Detect which cell encompasses the target text, then output its (X, Y) center coordinate. 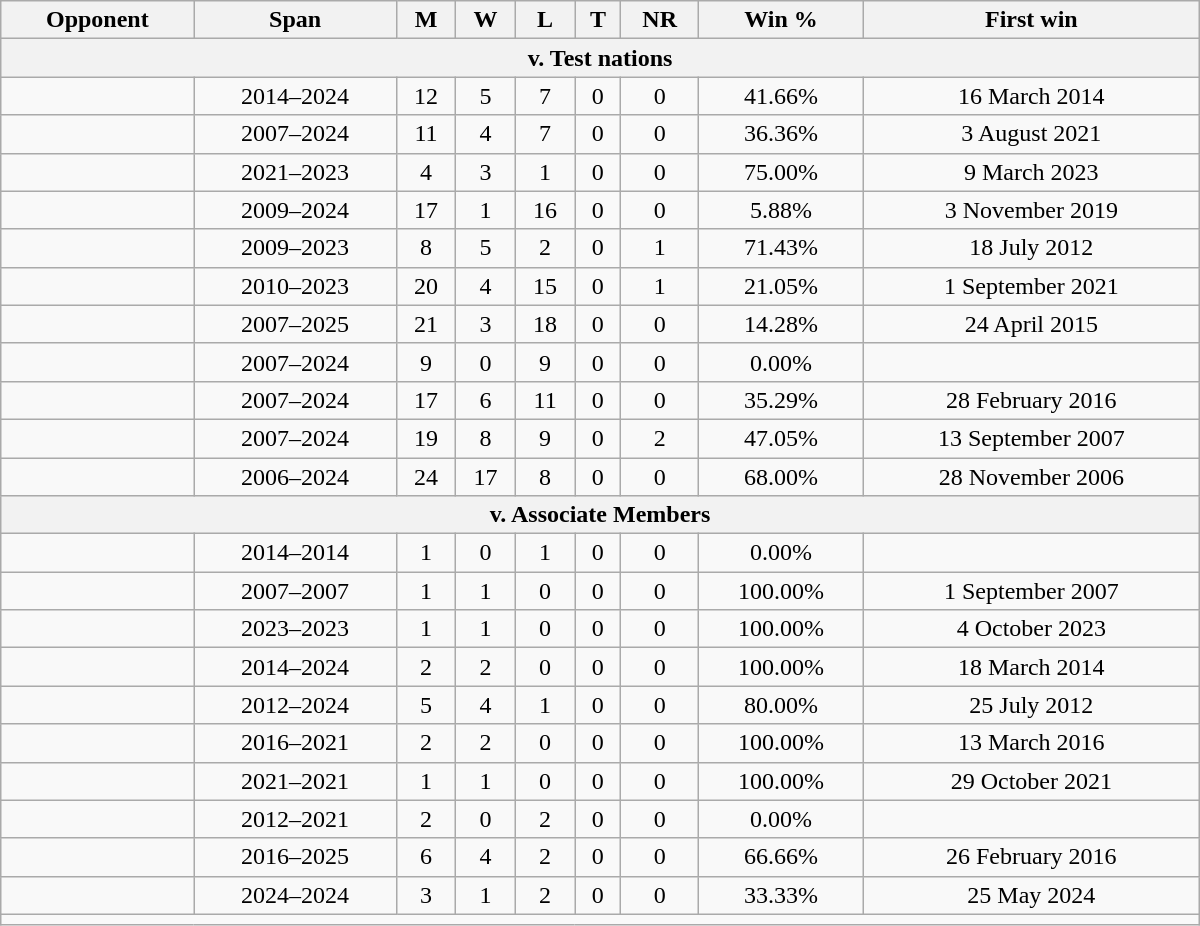
5.88% (782, 210)
v. Test nations (600, 58)
First win (1031, 20)
68.00% (782, 477)
Span (295, 20)
18 (545, 324)
26 February 2016 (1031, 857)
2009–2023 (295, 248)
29 October 2021 (1031, 781)
15 (545, 286)
21 (426, 324)
71.43% (782, 248)
2014–2014 (295, 553)
1 September 2021 (1031, 286)
24 (426, 477)
2009–2024 (295, 210)
2021–2023 (295, 172)
36.36% (782, 134)
Win % (782, 20)
2007–2007 (295, 591)
W (486, 20)
14.28% (782, 324)
12 (426, 96)
2006–2024 (295, 477)
2010–2023 (295, 286)
19 (426, 438)
24 April 2015 (1031, 324)
41.66% (782, 96)
v. Associate Members (600, 515)
Opponent (98, 20)
16 (545, 210)
2016–2021 (295, 743)
2021–2021 (295, 781)
13 September 2007 (1031, 438)
16 March 2014 (1031, 96)
4 October 2023 (1031, 629)
47.05% (782, 438)
NR (660, 20)
75.00% (782, 172)
2012–2021 (295, 819)
18 July 2012 (1031, 248)
T (598, 20)
2023–2023 (295, 629)
L (545, 20)
66.66% (782, 857)
35.29% (782, 400)
2016–2025 (295, 857)
3 August 2021 (1031, 134)
28 February 2016 (1031, 400)
18 March 2014 (1031, 667)
2012–2024 (295, 705)
25 May 2024 (1031, 895)
28 November 2006 (1031, 477)
2024–2024 (295, 895)
25 July 2012 (1031, 705)
9 March 2023 (1031, 172)
21.05% (782, 286)
80.00% (782, 705)
M (426, 20)
20 (426, 286)
33.33% (782, 895)
2007–2025 (295, 324)
1 September 2007 (1031, 591)
13 March 2016 (1031, 743)
3 November 2019 (1031, 210)
